Find where the given text appears and provide that cell's center as [X, Y] coordinate. 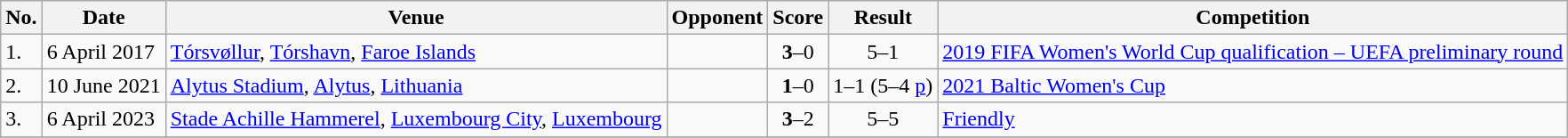
3–2 [798, 119]
1–1 (5–4 p) [884, 85]
Tórsvøllur, Tórshavn, Faroe Islands [416, 52]
Result [884, 18]
No. [21, 18]
Venue [416, 18]
5–1 [884, 52]
3. [21, 119]
6 April 2017 [103, 52]
Competition [1253, 18]
2. [21, 85]
Opponent [717, 18]
3–0 [798, 52]
2021 Baltic Women's Cup [1253, 85]
2019 FIFA Women's World Cup qualification – UEFA preliminary round [1253, 52]
5–5 [884, 119]
1. [21, 52]
Score [798, 18]
1–0 [798, 85]
6 April 2023 [103, 119]
Friendly [1253, 119]
Date [103, 18]
10 June 2021 [103, 85]
Stade Achille Hammerel, Luxembourg City, Luxembourg [416, 119]
Alytus Stadium, Alytus, Lithuania [416, 85]
